Identify which cell holds the provided text, then report its (X, Y) central coordinate. 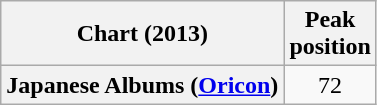
72 (330, 85)
Chart (2013) (142, 34)
Japanese Albums (Oricon) (142, 85)
Peakposition (330, 34)
